Identify which cell holds the provided text, then report its (x, y) central coordinate. 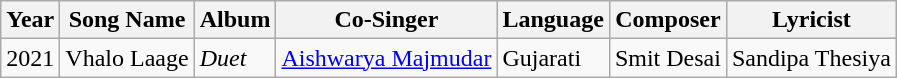
Aishwarya Majmudar (386, 58)
Gujarati (553, 58)
Duet (235, 58)
Year (30, 20)
Lyricist (811, 20)
Smit Desai (668, 58)
Co-Singer (386, 20)
Composer (668, 20)
2021 (30, 58)
Song Name (127, 20)
Sandipa Thesiya (811, 58)
Album (235, 20)
Language (553, 20)
Vhalo Laage (127, 58)
